Return (X, Y) of the center of cell containing provided text 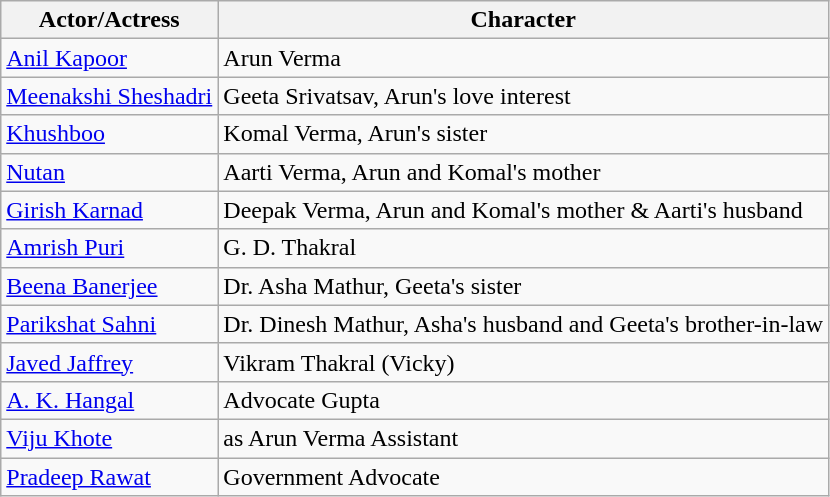
Nutan (110, 172)
Dr. Asha Mathur, Geeta's sister (524, 286)
Geeta Srivatsav, Arun's love interest (524, 96)
Girish Karnad (110, 210)
Arun Verma (524, 58)
Government Advocate (524, 477)
Anil Kapoor (110, 58)
Beena Banerjee (110, 286)
Viju Khote (110, 438)
Pradeep Rawat (110, 477)
Deepak Verma, Arun and Komal's mother & Aarti's husband (524, 210)
Javed Jaffrey (110, 362)
Meenakshi Sheshadri (110, 96)
Vikram Thakral (Vicky) (524, 362)
A. K. Hangal (110, 400)
Dr. Dinesh Mathur, Asha's husband and Geeta's brother-in-law (524, 324)
Aarti Verma, Arun and Komal's mother (524, 172)
Character (524, 20)
G. D. Thakral (524, 248)
Parikshat Sahni (110, 324)
Komal Verma, Arun's sister (524, 134)
Amrish Puri (110, 248)
Actor/Actress (110, 20)
Advocate Gupta (524, 400)
as Arun Verma Assistant (524, 438)
Khushboo (110, 134)
